Return the (x, y) coordinate for the center point of the cell that contains the specified text.  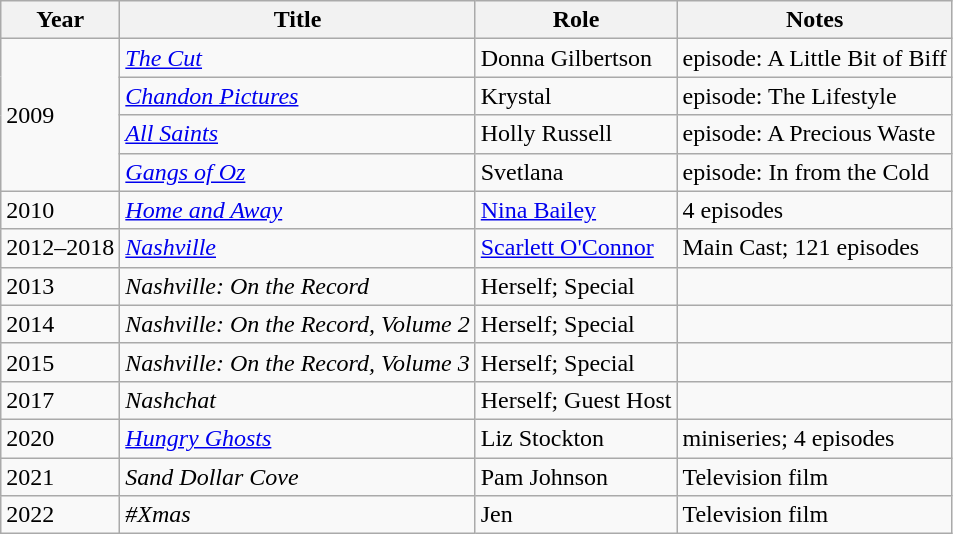
Nashville: On the Record, Volume 3 (298, 362)
2021 (60, 477)
Nashville: On the Record (298, 286)
2010 (60, 210)
episode: The Lifestyle (814, 96)
Pam Johnson (576, 477)
2022 (60, 515)
2013 (60, 286)
2015 (60, 362)
episode: A Little Bit of Biff (814, 58)
2020 (60, 438)
episode: In from the Cold (814, 172)
Nina Bailey (576, 210)
Nashville: On the Record, Volume 2 (298, 324)
Role (576, 20)
The Cut (298, 58)
Year (60, 20)
All Saints (298, 134)
2009 (60, 115)
Nashchat (298, 400)
Liz Stockton (576, 438)
Main Cast; 121 episodes (814, 248)
Krystal (576, 96)
Gangs of Oz (298, 172)
Holly Russell (576, 134)
Jen (576, 515)
Sand Dollar Cove (298, 477)
4 episodes (814, 210)
Svetlana (576, 172)
Herself; Guest Host (576, 400)
2012–2018 (60, 248)
2017 (60, 400)
miniseries; 4 episodes (814, 438)
Home and Away (298, 210)
Chandon Pictures (298, 96)
Nashville (298, 248)
Scarlett O'Connor (576, 248)
2014 (60, 324)
episode: A Precious Waste (814, 134)
Title (298, 20)
#Xmas (298, 515)
Notes (814, 20)
Hungry Ghosts (298, 438)
Donna Gilbertson (576, 58)
